Scan for the cell matching the given text and deliver its (X, Y) coordinate at center. 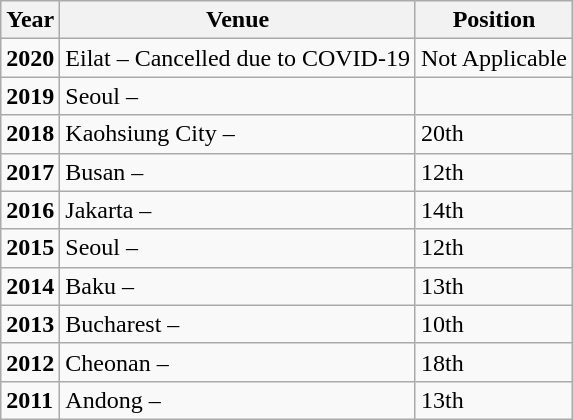
2019 (30, 96)
Baku – (238, 286)
2016 (30, 210)
20th (494, 134)
Venue (238, 20)
14th (494, 210)
2015 (30, 248)
Kaohsiung City – (238, 134)
2017 (30, 172)
Eilat – Cancelled due to COVID-19 (238, 58)
Year (30, 20)
Jakarta – (238, 210)
Position (494, 20)
Cheonan – (238, 362)
2018 (30, 134)
18th (494, 362)
2012 (30, 362)
2013 (30, 324)
10th (494, 324)
Andong – (238, 400)
Bucharest – (238, 324)
2020 (30, 58)
2014 (30, 286)
Not Applicable (494, 58)
Busan – (238, 172)
2011 (30, 400)
